Pinpoint the cell where the given text exists, returning its [x, y] midpoint coordinate. 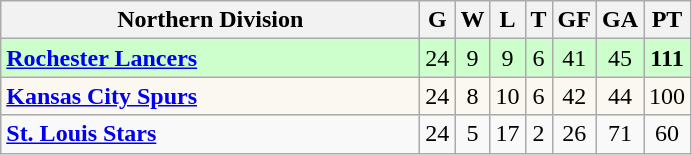
42 [574, 96]
Northern Division [210, 20]
W [472, 20]
10 [508, 96]
111 [668, 58]
26 [574, 134]
Rochester Lancers [210, 58]
G [438, 20]
2 [538, 134]
17 [508, 134]
GF [574, 20]
45 [620, 58]
L [508, 20]
GA [620, 20]
71 [620, 134]
8 [472, 96]
41 [574, 58]
60 [668, 134]
T [538, 20]
44 [620, 96]
100 [668, 96]
5 [472, 134]
St. Louis Stars [210, 134]
Kansas City Spurs [210, 96]
PT [668, 20]
